From the cell containing the given text, extract its center point as (x, y) coordinate. 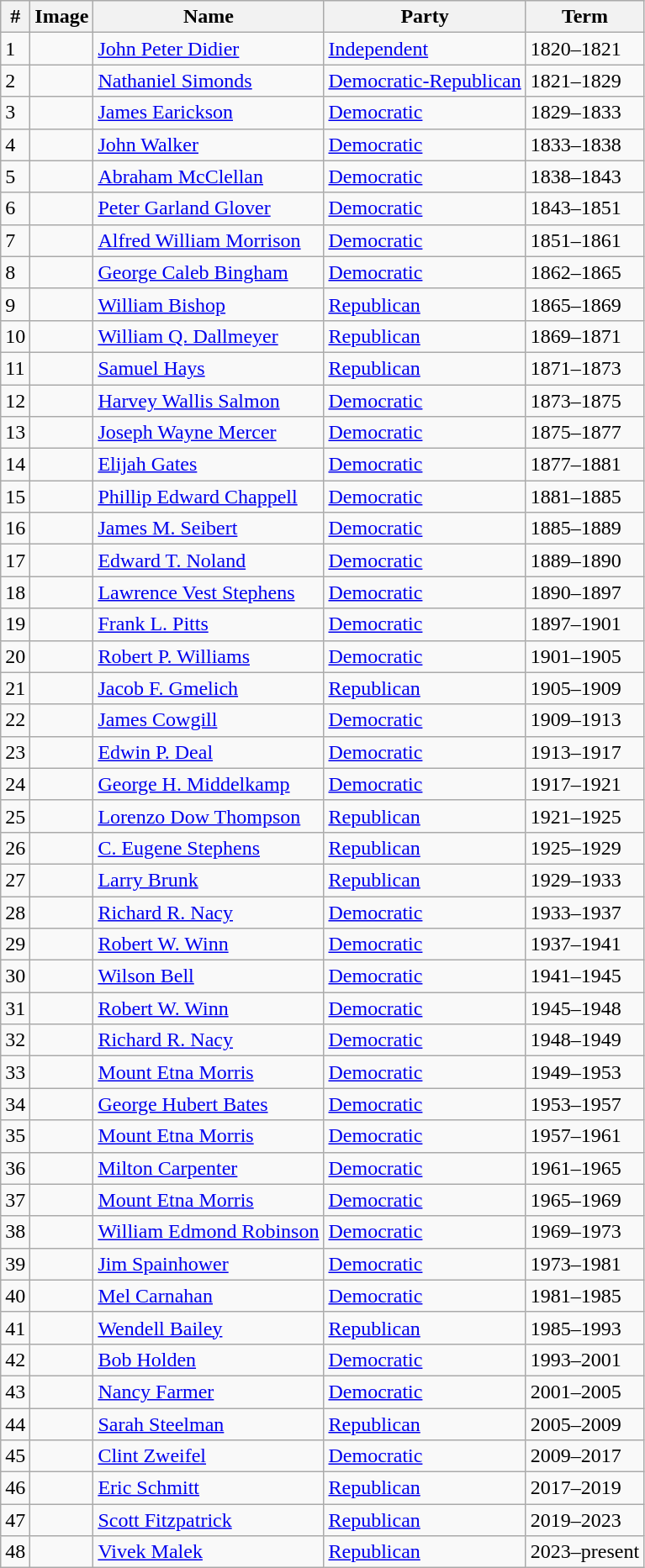
Robert P. Williams (209, 656)
1949–1953 (584, 1072)
1948–1949 (584, 1040)
1957–1961 (584, 1136)
Mel Carnahan (209, 1296)
Eric Schmitt (209, 1488)
2 (15, 81)
21 (15, 688)
Scott Fitzpatrick (209, 1520)
1937–1941 (584, 944)
George H. Middelkamp (209, 784)
1871–1873 (584, 368)
1885–1889 (584, 529)
1917–1921 (584, 784)
Joseph Wayne Mercer (209, 433)
1851–1861 (584, 240)
1890–1897 (584, 592)
4 (15, 145)
34 (15, 1104)
1933–1937 (584, 912)
George Hubert Bates (209, 1104)
Nancy Farmer (209, 1392)
3 (15, 113)
Jacob F. Gmelich (209, 688)
William Bishop (209, 304)
Samuel Hays (209, 368)
# (15, 17)
1843–1851 (584, 208)
Elijah Gates (209, 465)
5 (15, 176)
32 (15, 1040)
1838–1843 (584, 176)
John Walker (209, 145)
43 (15, 1392)
2005–2009 (584, 1424)
6 (15, 208)
1953–1957 (584, 1104)
39 (15, 1264)
William Q. Dallmeyer (209, 336)
45 (15, 1456)
1905–1909 (584, 688)
17 (15, 560)
8 (15, 272)
1929–1933 (584, 880)
30 (15, 976)
40 (15, 1296)
2019–2023 (584, 1520)
Party (425, 17)
Lorenzo Dow Thompson (209, 816)
Name (209, 17)
Abraham McClellan (209, 176)
37 (15, 1200)
14 (15, 465)
Bob Holden (209, 1360)
George Caleb Bingham (209, 272)
35 (15, 1136)
1925–1929 (584, 848)
1909–1913 (584, 720)
1993–2001 (584, 1360)
Lawrence Vest Stephens (209, 592)
Jim Spainhower (209, 1264)
29 (15, 944)
1945–1948 (584, 1008)
2009–2017 (584, 1456)
42 (15, 1360)
22 (15, 720)
1875–1877 (584, 433)
Independent (425, 49)
18 (15, 592)
James Earickson (209, 113)
13 (15, 433)
1889–1890 (584, 560)
27 (15, 880)
James M. Seibert (209, 529)
1877–1881 (584, 465)
47 (15, 1520)
41 (15, 1328)
1961–1965 (584, 1168)
Phillip Edward Chappell (209, 497)
46 (15, 1488)
7 (15, 240)
11 (15, 368)
Image (62, 17)
Term (584, 17)
26 (15, 848)
38 (15, 1232)
15 (15, 497)
1921–1925 (584, 816)
25 (15, 816)
Wilson Bell (209, 976)
Sarah Steelman (209, 1424)
Larry Brunk (209, 880)
Democratic-Republican (425, 81)
33 (15, 1072)
Harvey Wallis Salmon (209, 401)
Edward T. Noland (209, 560)
Milton Carpenter (209, 1168)
C. Eugene Stephens (209, 848)
9 (15, 304)
1821–1829 (584, 81)
Clint Zweifel (209, 1456)
2001–2005 (584, 1392)
24 (15, 784)
19 (15, 624)
1981–1985 (584, 1296)
1881–1885 (584, 497)
44 (15, 1424)
36 (15, 1168)
John Peter Didier (209, 49)
2023–present (584, 1552)
16 (15, 529)
1897–1901 (584, 624)
1829–1833 (584, 113)
1862–1865 (584, 272)
1901–1905 (584, 656)
31 (15, 1008)
1 (15, 49)
12 (15, 401)
1913–1917 (584, 752)
1869–1871 (584, 336)
1973–1981 (584, 1264)
1941–1945 (584, 976)
1865–1869 (584, 304)
48 (15, 1552)
Nathaniel Simonds (209, 81)
28 (15, 912)
23 (15, 752)
10 (15, 336)
1969–1973 (584, 1232)
Wendell Bailey (209, 1328)
William Edmond Robinson (209, 1232)
1965–1969 (584, 1200)
1985–1993 (584, 1328)
Vivek Malek (209, 1552)
1833–1838 (584, 145)
1820–1821 (584, 49)
2017–2019 (584, 1488)
James Cowgill (209, 720)
Edwin P. Deal (209, 752)
Frank L. Pitts (209, 624)
1873–1875 (584, 401)
Alfred William Morrison (209, 240)
Peter Garland Glover (209, 208)
20 (15, 656)
